Search for the cell housing the specified text and yield its (x, y) center coordinate. 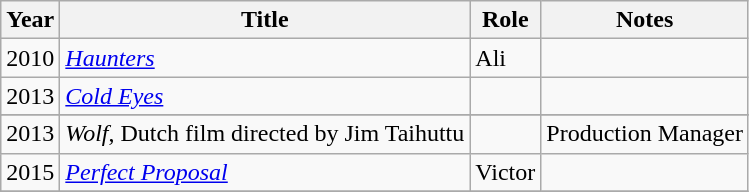
Wolf, Dutch film directed by Jim Taihuttu (265, 134)
Victor (506, 172)
Haunters (265, 58)
2010 (30, 58)
2015 (30, 172)
Production Manager (645, 134)
Title (265, 20)
Year (30, 20)
Ali (506, 58)
Role (506, 20)
Notes (645, 20)
Cold Eyes (265, 96)
Perfect Proposal (265, 172)
